Capture the cell that displays the provided text and extract its [X, Y] central coordinate. 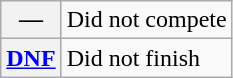
Did not compete [146, 20]
— [31, 20]
DNF [31, 58]
Did not finish [146, 58]
